For the text-containing cell, return its midpoint in (x, y) coordinate format. 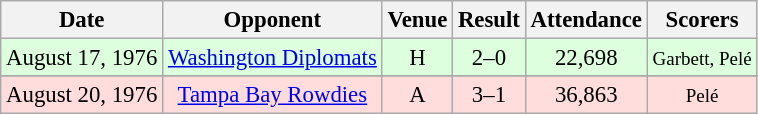
22,698 (586, 58)
Venue (418, 20)
Opponent (272, 20)
H (418, 58)
Attendance (586, 20)
Result (490, 20)
Pelé (702, 95)
August 20, 1976 (82, 95)
Tampa Bay Rowdies (272, 95)
Date (82, 20)
Scorers (702, 20)
2–0 (490, 58)
3–1 (490, 95)
A (418, 95)
August 17, 1976 (82, 58)
36,863 (586, 95)
Garbett, Pelé (702, 58)
Washington Diplomats (272, 58)
